From the cell containing the given text, extract its center point as [X, Y] coordinate. 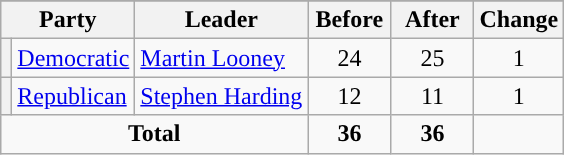
12 [350, 96]
Martin Looney [222, 58]
Change [519, 20]
24 [350, 58]
25 [432, 58]
Stephen Harding [222, 96]
Democratic [74, 58]
11 [432, 96]
Before [350, 20]
Total [154, 134]
Leader [222, 20]
After [432, 20]
Party [68, 20]
Republican [74, 96]
